Detect which cell encompasses the target text, then output its [X, Y] center coordinate. 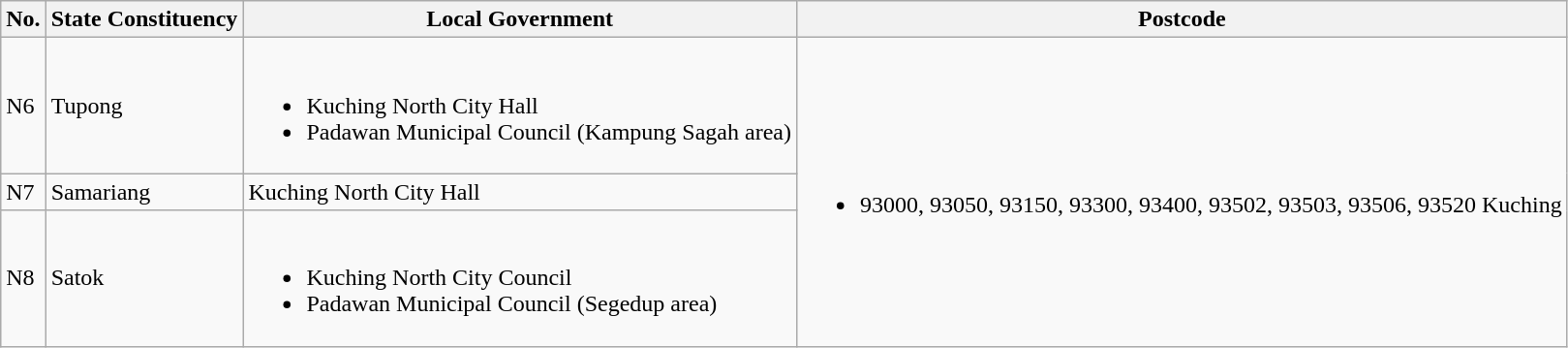
Samariang [144, 192]
Local Government [520, 19]
Postcode [1182, 19]
N6 [23, 106]
No. [23, 19]
Kuching North City HallPadawan Municipal Council (Kampung Sagah area) [520, 106]
Kuching North City Hall [520, 192]
Satok [144, 278]
Tupong [144, 106]
N8 [23, 278]
State Constituency [144, 19]
N7 [23, 192]
Kuching North City CouncilPadawan Municipal Council (Segedup area) [520, 278]
93000, 93050, 93150, 93300, 93400, 93502, 93503, 93506, 93520 Kuching [1182, 192]
